Find where the given text appears and provide that cell's center as (X, Y) coordinate. 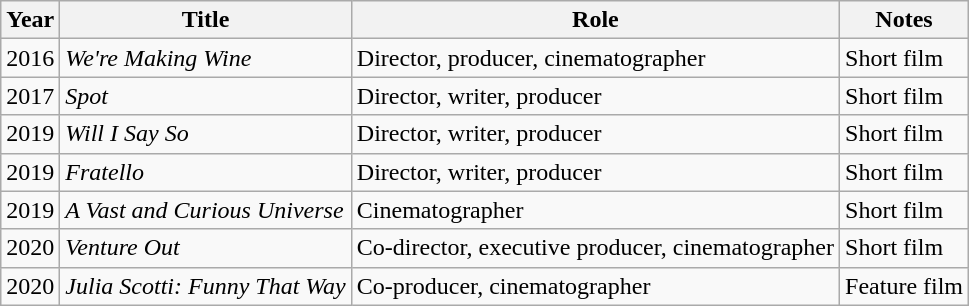
2016 (30, 58)
2017 (30, 96)
Cinematographer (595, 210)
Will I Say So (206, 134)
Title (206, 20)
Year (30, 20)
Venture Out (206, 248)
Fratello (206, 172)
Co-producer, cinematographer (595, 286)
Director, producer, cinematographer (595, 58)
Feature film (904, 286)
Julia Scotti: Funny That Way (206, 286)
Notes (904, 20)
We're Making Wine (206, 58)
Co-director, executive producer, cinematographer (595, 248)
Role (595, 20)
A Vast and Curious Universe (206, 210)
Spot (206, 96)
